Scan for the cell matching the given text and deliver its (x, y) coordinate at center. 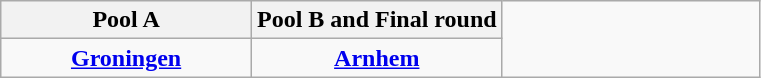
Pool A (126, 20)
Pool B and Final round (376, 20)
Arnhem (376, 58)
Groningen (126, 58)
